For the text-containing cell, return its midpoint in (X, Y) coordinate format. 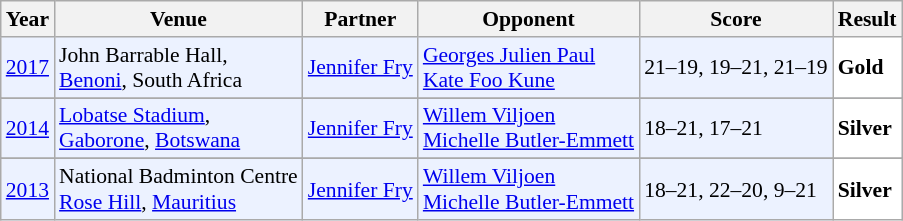
National Badminton CentreRose Hill, Mauritius (178, 190)
Lobatse Stadium,Gaborone, Botswana (178, 128)
Georges Julien Paul Kate Foo Kune (528, 68)
18–21, 17–21 (736, 128)
Venue (178, 19)
Gold (868, 68)
18–21, 22–20, 9–21 (736, 190)
John Barrable Hall,Benoni, South Africa (178, 68)
Score (736, 19)
21–19, 19–21, 21–19 (736, 68)
Opponent (528, 19)
2014 (28, 128)
Partner (360, 19)
Result (868, 19)
2013 (28, 190)
2017 (28, 68)
Year (28, 19)
